Output the (x, y) coordinate of the center of the cell containing the given text.  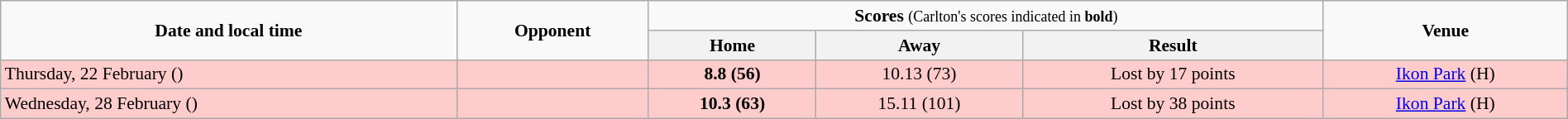
Wednesday, 28 February () (228, 104)
Lost by 38 points (1173, 104)
8.8 (56) (732, 74)
Venue (1446, 30)
Opponent (552, 30)
Date and local time (228, 30)
Lost by 17 points (1173, 74)
15.11 (101) (920, 104)
10.3 (63) (732, 104)
Scores (Carlton's scores indicated in bold) (986, 16)
10.13 (73) (920, 74)
Result (1173, 45)
Thursday, 22 February () (228, 74)
Home (732, 45)
Away (920, 45)
